Return (X, Y) of the center of cell containing provided text 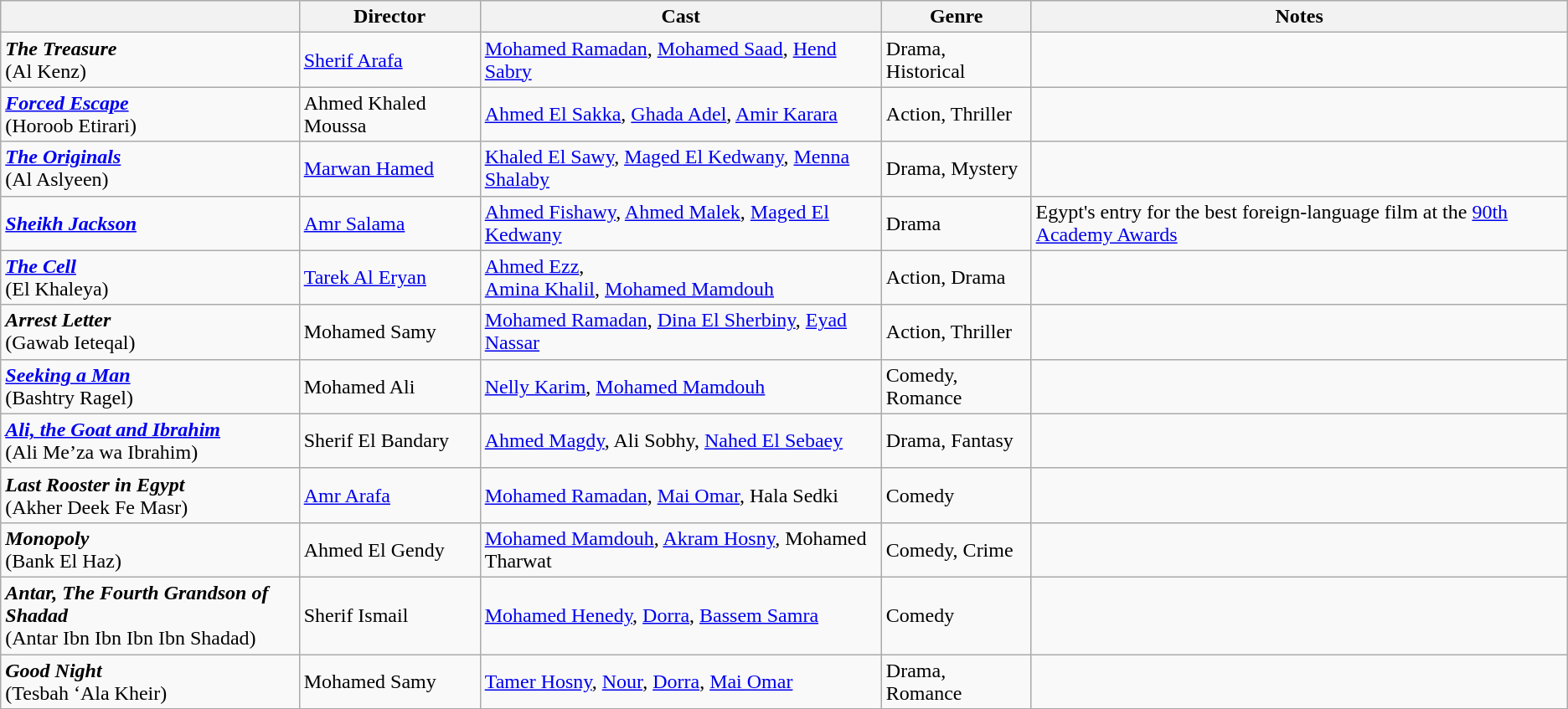
Director (389, 17)
Egypt's entry for the best foreign-language film at the 90th Academy Awards (1299, 223)
Amr Salama (389, 223)
Mohamed Henedy, Dorra, Bassem Samra (680, 615)
Genre (957, 17)
Comedy, Romance (957, 387)
Ahmed Magdy, Ali Sobhy, Nahed El Sebaey (680, 440)
Mohamed Ali (389, 387)
Sherif Arafa (389, 60)
Monopoly(Bank El Haz) (150, 549)
Drama, Historical (957, 60)
Tamer Hosny, Nour, Dorra, Mai Omar (680, 681)
Antar, The Fourth Grandson of Shadad(Antar Ibn Ibn Ibn Ibn Shadad) (150, 615)
The Originals (Al Aslyeen) (150, 169)
Ahmed El Sakka, Ghada Adel, Amir Karara (680, 114)
Mohamed Mamdouh, Akram Hosny, Mohamed Tharwat (680, 549)
Nelly Karim, Mohamed Mamdouh (680, 387)
Drama, Mystery (957, 169)
Comedy, Crime (957, 549)
Ali, the Goat and Ibrahim(Ali Me’za wa Ibrahim) (150, 440)
Ahmed Khaled Moussa (389, 114)
Drama (957, 223)
Drama, Fantasy (957, 440)
Notes (1299, 17)
Tarek Al Eryan (389, 278)
Mohamed Ramadan, Mohamed Saad, Hend Sabry (680, 60)
Ahmed Fishawy, Ahmed Malek, Maged El Kedwany (680, 223)
Sherif Ismail (389, 615)
Arrest Letter (Gawab Ieteqal) (150, 331)
Ahmed El Gendy (389, 549)
Mohamed Ramadan, Dina El Sherbiny, Eyad Nassar (680, 331)
The Treasure (Al Kenz) (150, 60)
The Cell (El Khaleya) (150, 278)
Mohamed Ramadan, Mai Omar, Hala Sedki (680, 496)
Good Night(Tesbah ‘Ala Kheir) (150, 681)
Marwan Hamed (389, 169)
Amr Arafa (389, 496)
Drama, Romance (957, 681)
Ahmed Ezz,Amina Khalil, Mohamed Mamdouh (680, 278)
Forced Escape (Horoob Etirari) (150, 114)
Khaled El Sawy, Maged El Kedwany, Menna Shalaby (680, 169)
Cast (680, 17)
Sherif El Bandary (389, 440)
Sheikh Jackson (150, 223)
Action, Drama (957, 278)
Last Rooster in Egypt(Akher Deek Fe Masr) (150, 496)
Seeking a Man(Bashtry Ragel) (150, 387)
